Locate the cell with the specified text and output its (x, y) center coordinate. 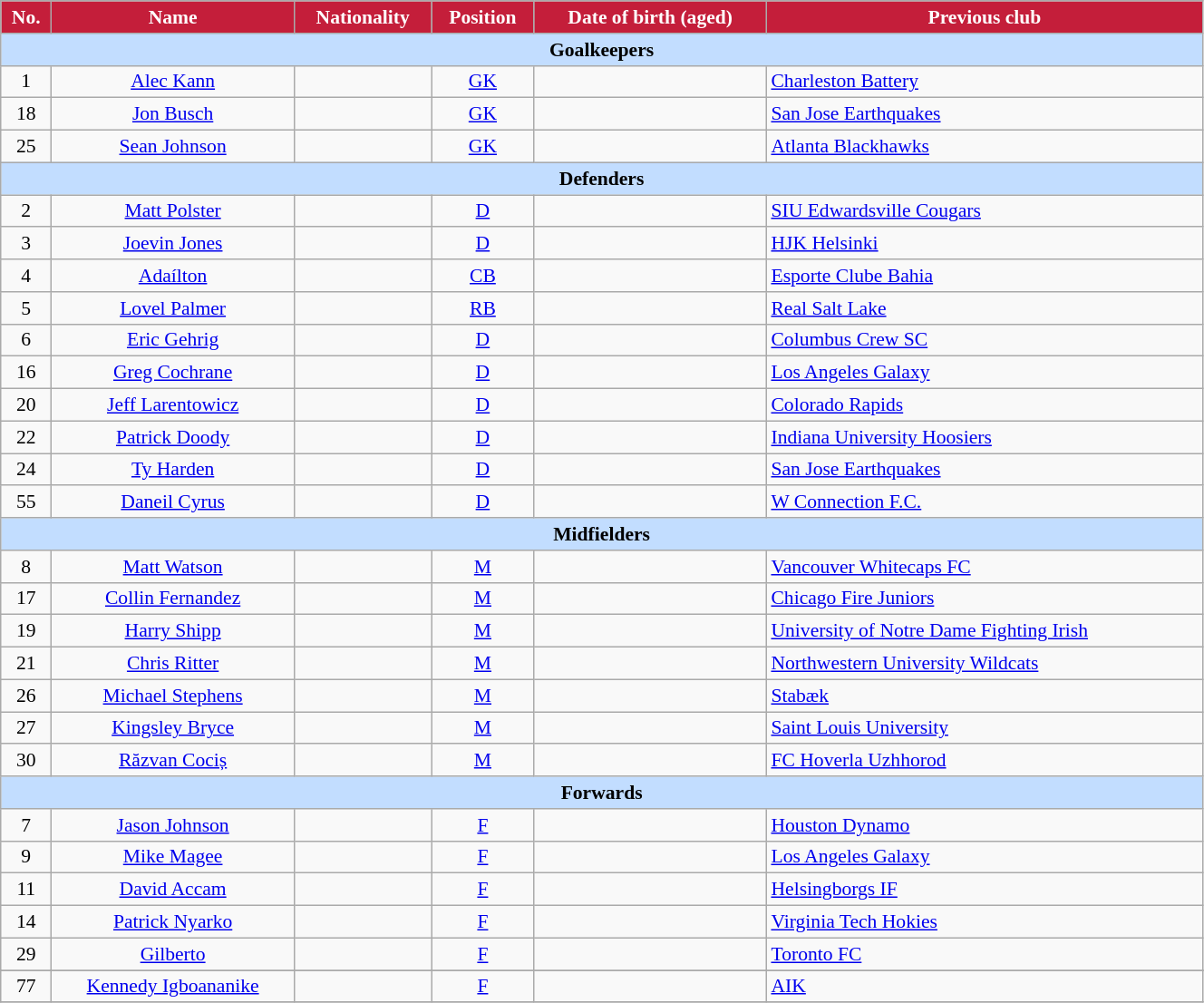
Forwards (602, 793)
Eric Gehrig (173, 340)
AIK (985, 987)
Alec Kann (173, 82)
Chris Ritter (173, 664)
7 (26, 825)
Helsingborgs IF (985, 890)
RB (482, 308)
Jon Busch (173, 114)
16 (26, 373)
No. (26, 17)
Date of birth (aged) (650, 17)
Mike Magee (173, 857)
14 (26, 922)
CB (482, 276)
19 (26, 631)
2 (26, 211)
Lovel Palmer (173, 308)
Esporte Clube Bahia (985, 276)
SIU Edwardsville Cougars (985, 211)
David Accam (173, 890)
Kingsley Bryce (173, 728)
Răzvan Cociș (173, 761)
Indiana University Hoosiers (985, 437)
Toronto FC (985, 954)
Patrick Nyarko (173, 922)
HJK Helsinki (985, 244)
20 (26, 405)
Jeff Larentowicz (173, 405)
55 (26, 502)
Houston Dynamo (985, 825)
Ty Harden (173, 470)
University of Notre Dame Fighting Irish (985, 631)
Real Salt Lake (985, 308)
29 (26, 954)
Atlanta Blackhawks (985, 147)
Matt Polster (173, 211)
4 (26, 276)
FC Hoverla Uzhhorod (985, 761)
Columbus Crew SC (985, 340)
25 (26, 147)
3 (26, 244)
6 (26, 340)
11 (26, 890)
Position (482, 17)
Patrick Doody (173, 437)
Kennedy Igboananike (173, 987)
24 (26, 470)
Jason Johnson (173, 825)
Joevin Jones (173, 244)
Sean Johnson (173, 147)
Collin Fernandez (173, 599)
Greg Cochrane (173, 373)
Northwestern University Wildcats (985, 664)
Charleston Battery (985, 82)
Defenders (602, 179)
Gilberto (173, 954)
8 (26, 567)
Previous club (985, 17)
Virginia Tech Hokies (985, 922)
22 (26, 437)
Chicago Fire Juniors (985, 599)
30 (26, 761)
Colorado Rapids (985, 405)
Stabæk (985, 696)
5 (26, 308)
Goalkeepers (602, 50)
77 (26, 987)
Saint Louis University (985, 728)
17 (26, 599)
21 (26, 664)
9 (26, 857)
Michael Stephens (173, 696)
Midfielders (602, 534)
26 (26, 696)
Vancouver Whitecaps FC (985, 567)
Matt Watson (173, 567)
Adaílton (173, 276)
Harry Shipp (173, 631)
1 (26, 82)
27 (26, 728)
Name (173, 17)
W Connection F.C. (985, 502)
Nationality (363, 17)
Daneil Cyrus (173, 502)
18 (26, 114)
